Extract the [X, Y] coordinate from the center of the cell holding the provided text.  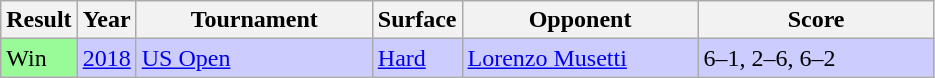
Result [39, 20]
Year [106, 20]
Score [816, 20]
Hard [417, 58]
US Open [254, 58]
Win [39, 58]
Surface [417, 20]
6–1, 2–6, 6–2 [816, 58]
Opponent [580, 20]
Lorenzo Musetti [580, 58]
2018 [106, 58]
Tournament [254, 20]
